Output the [X, Y] coordinate of the center of the cell containing the given text.  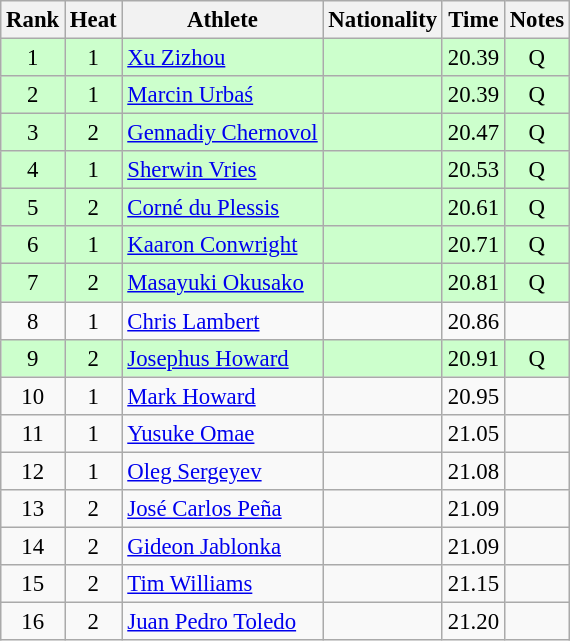
12 [33, 471]
Notes [536, 20]
11 [33, 433]
Sherwin Vries [222, 170]
3 [33, 133]
6 [33, 245]
21.08 [473, 471]
Athlete [222, 20]
Mark Howard [222, 396]
21.05 [473, 433]
Xu Zizhou [222, 58]
Kaaron Conwright [222, 245]
20.61 [473, 208]
7 [33, 283]
Tim Williams [222, 584]
20.47 [473, 133]
Yusuke Omae [222, 433]
Nationality [382, 20]
20.71 [473, 245]
José Carlos Peña [222, 509]
8 [33, 321]
Corné du Plessis [222, 208]
9 [33, 358]
14 [33, 546]
Gennadiy Chernovol [222, 133]
Time [473, 20]
20.81 [473, 283]
10 [33, 396]
Gideon Jablonka [222, 546]
5 [33, 208]
20.91 [473, 358]
20.95 [473, 396]
Marcin Urbaś [222, 95]
16 [33, 621]
15 [33, 584]
21.20 [473, 621]
Oleg Sergeyev [222, 471]
Chris Lambert [222, 321]
13 [33, 509]
20.86 [473, 321]
20.53 [473, 170]
Heat [94, 20]
4 [33, 170]
Rank [33, 20]
Josephus Howard [222, 358]
21.15 [473, 584]
Masayuki Okusako [222, 283]
Juan Pedro Toledo [222, 621]
